For the text-containing cell, return its midpoint in [x, y] coordinate format. 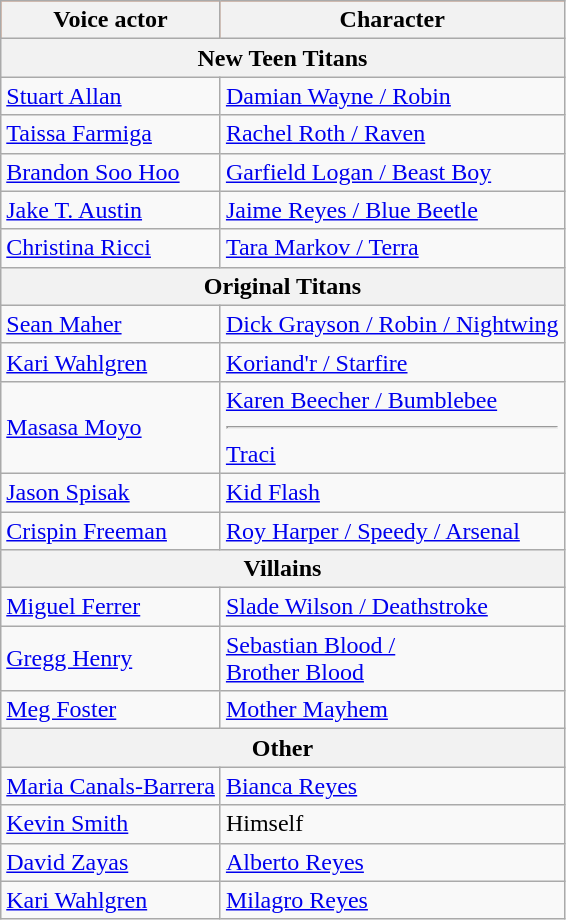
Original Titans [282, 286]
Himself [392, 824]
Stuart Allan [111, 96]
Sean Maher [111, 324]
Alberto Reyes [392, 862]
Damian Wayne / Robin [392, 96]
Karen Beecher / BumblebeeTraci [392, 427]
Crispin Freeman [111, 531]
Character [392, 20]
Koriand'r / Starfire [392, 362]
Milagro Reyes [392, 900]
Tara Markov / Terra [392, 248]
Bianca Reyes [392, 786]
David Zayas [111, 862]
Brandon Soo Hoo [111, 172]
Kevin Smith [111, 824]
Meg Foster [111, 710]
Garfield Logan / Beast Boy [392, 172]
Miguel Ferrer [111, 607]
New Teen Titans [282, 58]
Dick Grayson / Robin / Nightwing [392, 324]
Sebastian Blood / Brother Blood [392, 658]
Christina Ricci [111, 248]
Jake T. Austin [111, 210]
Other [282, 748]
Gregg Henry [111, 658]
Taissa Farmiga [111, 134]
Jason Spisak [111, 492]
Rachel Roth / Raven [392, 134]
Kid Flash [392, 492]
Villains [282, 569]
Maria Canals-Barrera [111, 786]
Mother Mayhem [392, 710]
Masasa Moyo [111, 427]
Roy Harper / Speedy / Arsenal [392, 531]
Jaime Reyes / Blue Beetle [392, 210]
Voice actor [111, 20]
Slade Wilson / Deathstroke [392, 607]
